Find where the given text appears and provide that cell's center as [X, Y] coordinate. 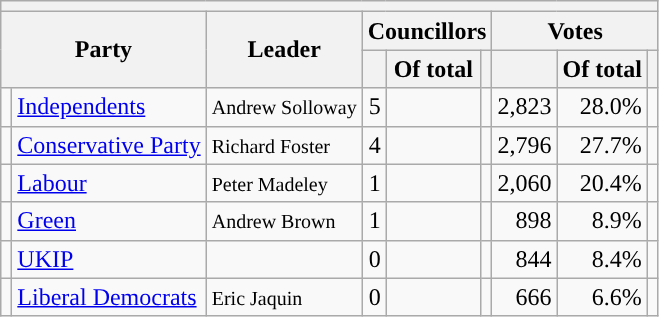
Councillors [427, 31]
Independents [109, 107]
898 [524, 221]
Green [109, 221]
2,060 [524, 183]
2,796 [524, 145]
Labour [109, 183]
844 [524, 259]
666 [524, 297]
Eric Jaquin [284, 297]
Liberal Democrats [109, 297]
Party [104, 50]
Andrew Brown [284, 221]
8.4% [602, 259]
Andrew Solloway [284, 107]
6.6% [602, 297]
27.7% [602, 145]
2,823 [524, 107]
5 [374, 107]
20.4% [602, 183]
Votes [575, 31]
Peter Madeley [284, 183]
28.0% [602, 107]
4 [374, 145]
8.9% [602, 221]
Leader [284, 50]
Conservative Party [109, 145]
Richard Foster [284, 145]
UKIP [109, 259]
